Detect which cell encompasses the target text, then output its (X, Y) center coordinate. 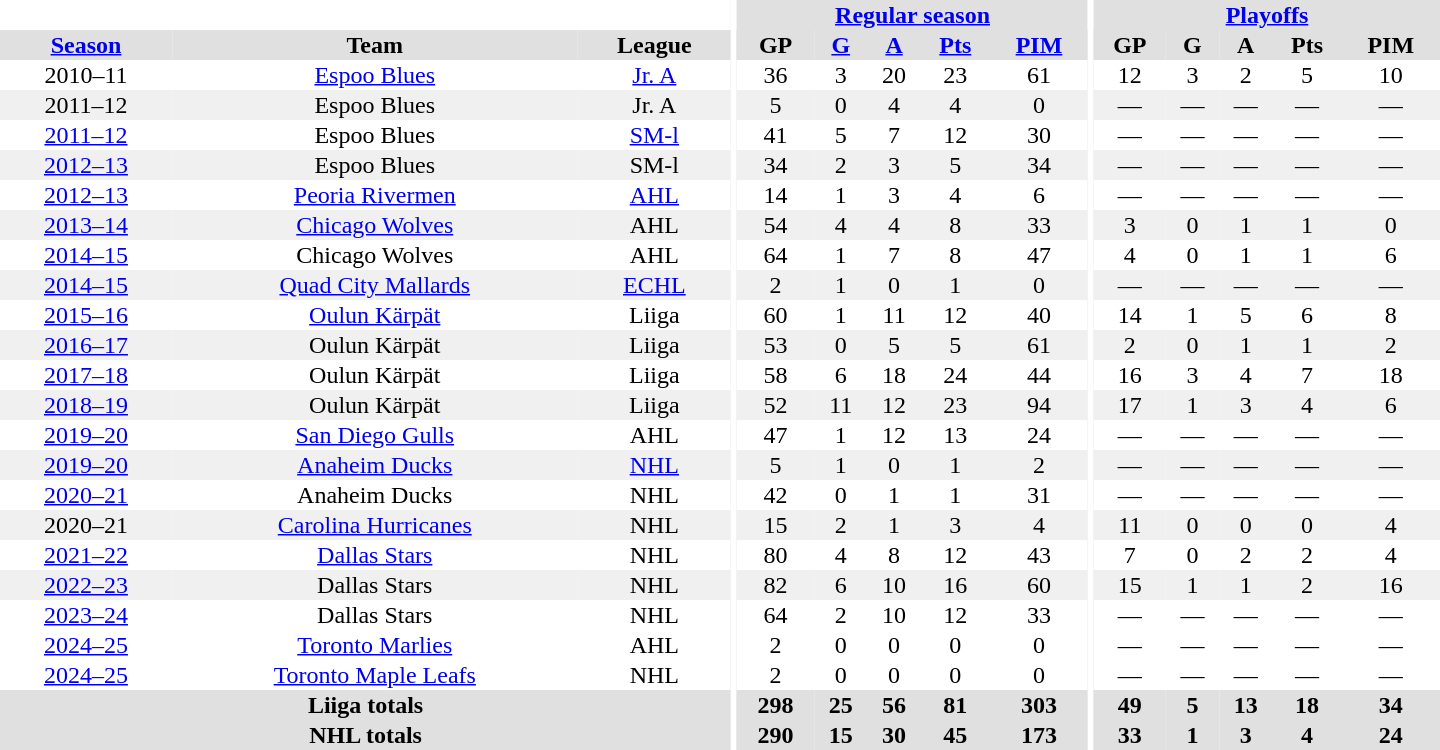
Quad City Mallards (375, 285)
2021–22 (86, 555)
41 (776, 135)
290 (776, 735)
2023–24 (86, 615)
40 (1039, 315)
82 (776, 585)
44 (1039, 375)
58 (776, 375)
League (654, 45)
45 (956, 735)
Playoffs (1267, 15)
173 (1039, 735)
36 (776, 75)
303 (1039, 705)
17 (1130, 405)
2022–23 (86, 585)
52 (776, 405)
Liiga totals (366, 705)
Toronto Marlies (375, 645)
Team (375, 45)
81 (956, 705)
31 (1039, 495)
ECHL (654, 285)
43 (1039, 555)
53 (776, 345)
Carolina Hurricanes (375, 525)
25 (840, 705)
42 (776, 495)
49 (1130, 705)
2013–14 (86, 225)
54 (776, 225)
Peoria Rivermen (375, 195)
Toronto Maple Leafs (375, 675)
20 (894, 75)
80 (776, 555)
NHL totals (366, 735)
2010–11 (86, 75)
2018–19 (86, 405)
San Diego Gulls (375, 435)
2015–16 (86, 315)
94 (1039, 405)
Regular season (912, 15)
56 (894, 705)
298 (776, 705)
Season (86, 45)
2016–17 (86, 345)
2017–18 (86, 375)
